Pinpoint the cell where the given text exists, returning its [X, Y] midpoint coordinate. 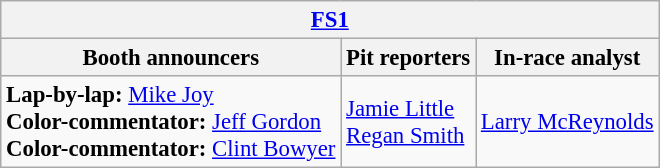
Jamie LittleRegan Smith [408, 122]
In-race analyst [568, 58]
Larry McReynolds [568, 122]
Booth announcers [171, 58]
Lap-by-lap: Mike JoyColor-commentator: Jeff GordonColor-commentator: Clint Bowyer [171, 122]
Pit reporters [408, 58]
FS1 [330, 20]
